Return (X, Y) of the center of cell containing provided text 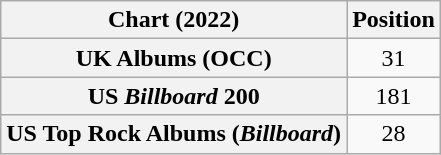
US Billboard 200 (174, 96)
UK Albums (OCC) (174, 58)
Position (394, 20)
US Top Rock Albums (Billboard) (174, 134)
28 (394, 134)
Chart (2022) (174, 20)
31 (394, 58)
181 (394, 96)
